Pinpoint the cell where the given text exists, returning its (x, y) midpoint coordinate. 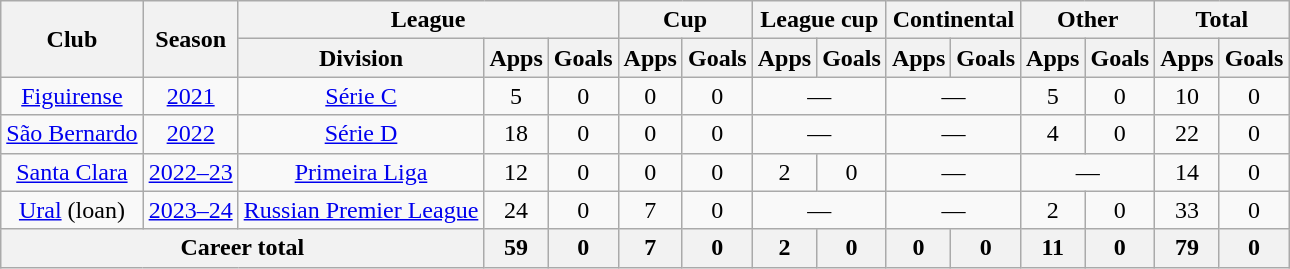
79 (1187, 248)
League cup (819, 20)
14 (1187, 172)
24 (516, 210)
10 (1187, 96)
Career total (242, 248)
Other (1088, 20)
Figuirense (72, 96)
Série D (361, 134)
São Bernardo (72, 134)
2022 (190, 134)
22 (1187, 134)
2023–24 (190, 210)
11 (1053, 248)
4 (1053, 134)
Season (190, 39)
Série C (361, 96)
Russian Premier League (361, 210)
2021 (190, 96)
Ural (loan) (72, 210)
Santa Clara (72, 172)
18 (516, 134)
12 (516, 172)
Primeira Liga (361, 172)
Cup (685, 20)
33 (1187, 210)
Continental (953, 20)
League (428, 20)
2022–23 (190, 172)
Total (1222, 20)
Division (361, 58)
59 (516, 248)
Club (72, 39)
